Search for the cell housing the specified text and yield its (x, y) center coordinate. 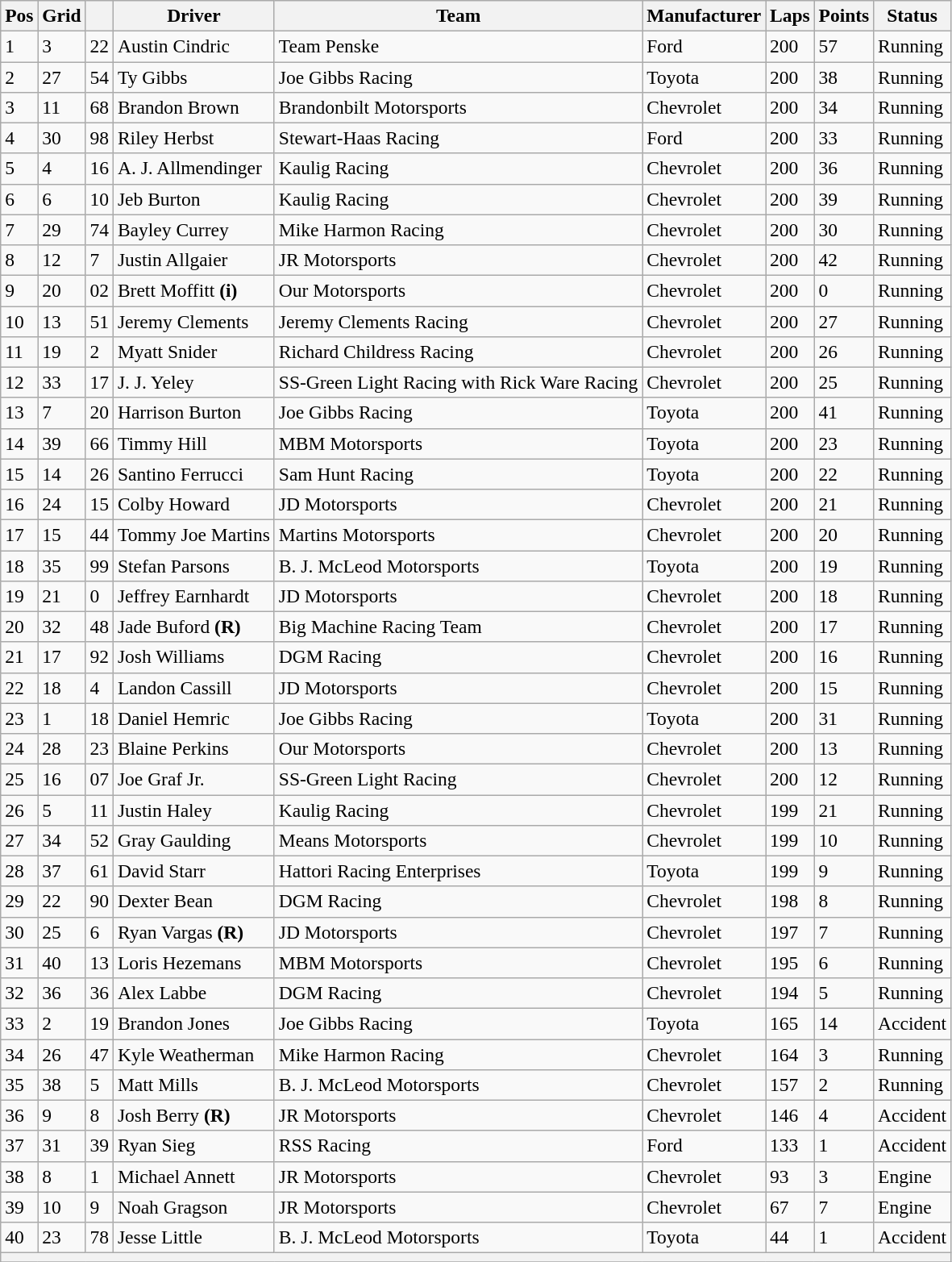
194 (790, 993)
Brandon Brown (193, 107)
Sam Hunt Racing (458, 474)
07 (99, 779)
SS-Green Light Racing with Rick Ware Racing (458, 382)
Ryan Vargas (R) (193, 932)
98 (99, 138)
Tommy Joe Martins (193, 535)
Daniel Hemric (193, 718)
Josh Berry (R) (193, 1115)
Jeb Burton (193, 199)
61 (99, 871)
68 (99, 107)
Blaine Perkins (193, 748)
SS-Green Light Racing (458, 779)
133 (790, 1146)
Harrison Burton (193, 413)
Means Motorsports (458, 840)
90 (99, 902)
Gray Gaulding (193, 840)
Jeremy Clements (193, 321)
Jesse Little (193, 1237)
Bayley Currey (193, 230)
198 (790, 902)
54 (99, 77)
Pos (19, 15)
Santino Ferrucci (193, 474)
J. J. Yeley (193, 382)
52 (99, 840)
Justin Allgaier (193, 260)
Stewart-Haas Racing (458, 138)
Status (913, 15)
Justin Haley (193, 810)
David Starr (193, 871)
Brandon Jones (193, 1023)
Big Machine Racing Team (458, 627)
48 (99, 627)
164 (790, 1054)
Manufacturer (705, 15)
Martins Motorsports (458, 535)
195 (790, 963)
Noah Gragson (193, 1207)
197 (790, 932)
Team (458, 15)
47 (99, 1054)
Colby Howard (193, 504)
Joe Graf Jr. (193, 779)
Ryan Sieg (193, 1146)
02 (99, 290)
Ty Gibbs (193, 77)
Brandonbilt Motorsports (458, 107)
93 (790, 1177)
RSS Racing (458, 1146)
78 (99, 1237)
Jeremy Clements Racing (458, 321)
Kyle Weatherman (193, 1054)
165 (790, 1023)
A. J. Allmendinger (193, 169)
57 (844, 46)
Grid (61, 15)
Laps (790, 15)
Timmy Hill (193, 444)
Alex Labbe (193, 993)
Jade Buford (R) (193, 627)
157 (790, 1085)
66 (99, 444)
Austin Cindric (193, 46)
Michael Annett (193, 1177)
Josh Williams (193, 657)
Jeffrey Earnhardt (193, 596)
92 (99, 657)
Stefan Parsons (193, 565)
Loris Hezemans (193, 963)
67 (790, 1207)
Landon Cassill (193, 688)
74 (99, 230)
Brett Moffitt (i) (193, 290)
Myatt Snider (193, 352)
Team Penske (458, 46)
Richard Childress Racing (458, 352)
41 (844, 413)
Dexter Bean (193, 902)
Matt Mills (193, 1085)
42 (844, 260)
Points (844, 15)
Driver (193, 15)
99 (99, 565)
146 (790, 1115)
Hattori Racing Enterprises (458, 871)
51 (99, 321)
Riley Herbst (193, 138)
